Output the [X, Y] coordinate of the center of the cell containing the given text.  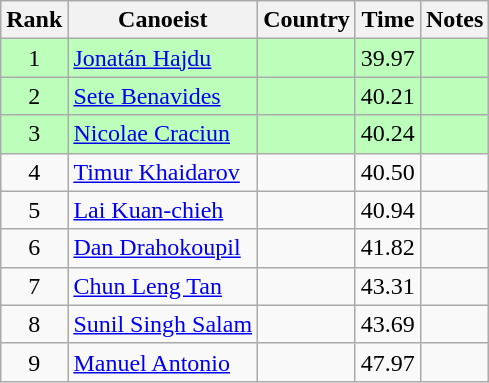
Time [388, 20]
43.31 [388, 286]
8 [34, 324]
39.97 [388, 58]
3 [34, 134]
40.50 [388, 172]
41.82 [388, 248]
Sete Benavides [163, 96]
6 [34, 248]
Nicolae Craciun [163, 134]
Lai Kuan-chieh [163, 210]
Sunil Singh Salam [163, 324]
Manuel Antonio [163, 362]
1 [34, 58]
Country [307, 20]
40.24 [388, 134]
Notes [454, 20]
4 [34, 172]
Timur Khaidarov [163, 172]
Chun Leng Tan [163, 286]
2 [34, 96]
Dan Drahokoupil [163, 248]
Rank [34, 20]
43.69 [388, 324]
40.21 [388, 96]
7 [34, 286]
40.94 [388, 210]
47.97 [388, 362]
Jonatán Hajdu [163, 58]
Canoeist [163, 20]
9 [34, 362]
5 [34, 210]
